Determine the [x, y] coordinate at the center of the cell enclosing the given text.  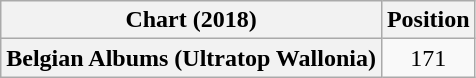
Position [428, 20]
Belgian Albums (Ultratop Wallonia) [192, 58]
Chart (2018) [192, 20]
171 [428, 58]
